Capture the cell that displays the provided text and extract its [X, Y] central coordinate. 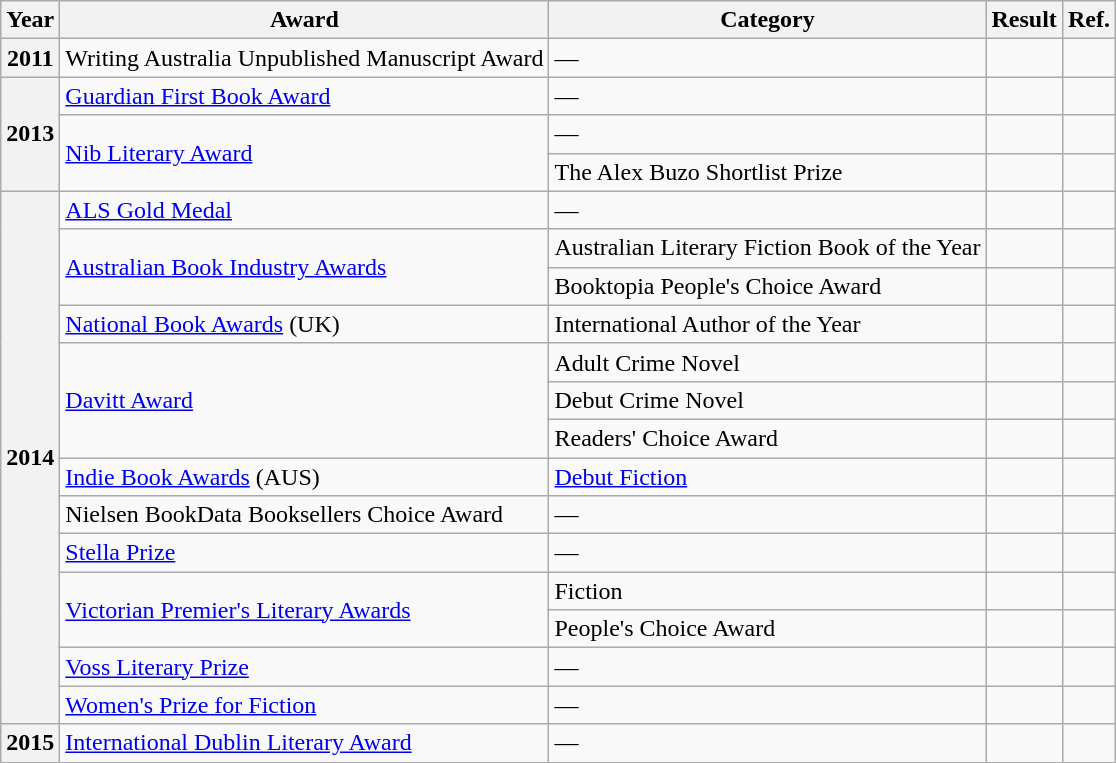
Guardian First Book Award [304, 96]
People's Choice Award [768, 629]
The Alex Buzo Shortlist Prize [768, 172]
Debut Crime Novel [768, 400]
Fiction [768, 591]
Women's Prize for Fiction [304, 705]
Australian Book Industry Awards [304, 267]
Stella Prize [304, 553]
Year [30, 20]
Booktopia People's Choice Award [768, 286]
Davitt Award [304, 400]
National Book Awards (UK) [304, 324]
Readers' Choice Award [768, 438]
2011 [30, 58]
ALS Gold Medal [304, 210]
Voss Literary Prize [304, 667]
Result [1024, 20]
Debut Fiction [768, 477]
Adult Crime Novel [768, 362]
Ref. [1088, 20]
2014 [30, 458]
Nib Literary Award [304, 153]
Writing Australia Unpublished Manuscript Award [304, 58]
International Dublin Literary Award [304, 743]
2015 [30, 743]
Category [768, 20]
Victorian Premier's Literary Awards [304, 610]
International Author of the Year [768, 324]
2013 [30, 134]
Indie Book Awards (AUS) [304, 477]
Nielsen BookData Booksellers Choice Award [304, 515]
Australian Literary Fiction Book of the Year [768, 248]
Award [304, 20]
